Pinpoint the cell where the given text exists, returning its [X, Y] midpoint coordinate. 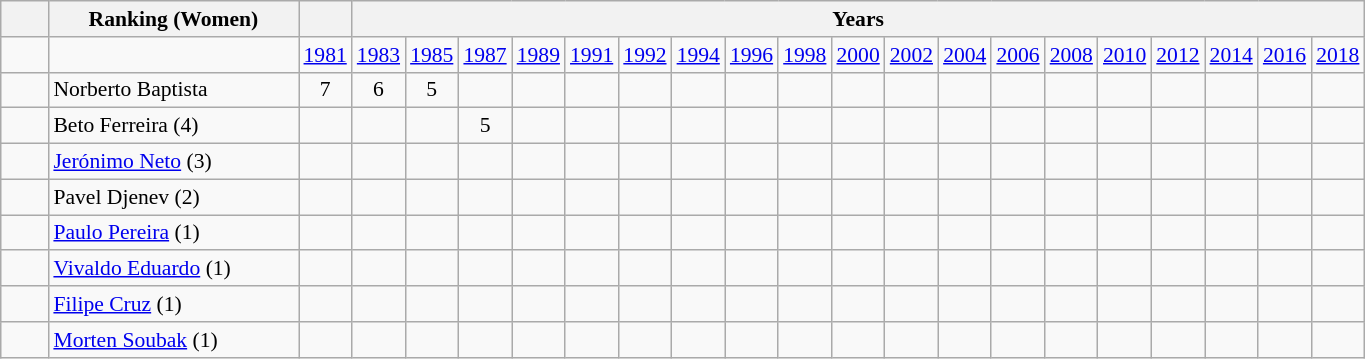
Norberto Baptista [173, 90]
1998 [804, 55]
Jerónimo Neto (3) [173, 162]
2012 [1178, 55]
2018 [1338, 55]
2006 [1018, 55]
1996 [752, 55]
1989 [538, 55]
1983 [378, 55]
2014 [1232, 55]
Beto Ferreira (4) [173, 126]
7 [324, 90]
2010 [1124, 55]
Pavel Djenev (2) [173, 197]
Filipe Cruz (1) [173, 304]
2004 [964, 55]
2002 [912, 55]
1987 [484, 55]
2000 [858, 55]
2008 [1072, 55]
6 [378, 90]
2016 [1284, 55]
Years [858, 19]
Paulo Pereira (1) [173, 233]
Morten Soubak (1) [173, 340]
1991 [592, 55]
Ranking (Women) [173, 19]
1994 [698, 55]
1985 [432, 55]
Vivaldo Eduardo (1) [173, 269]
1981 [324, 55]
1992 [644, 55]
